Identify which cell holds the provided text, then report its (X, Y) central coordinate. 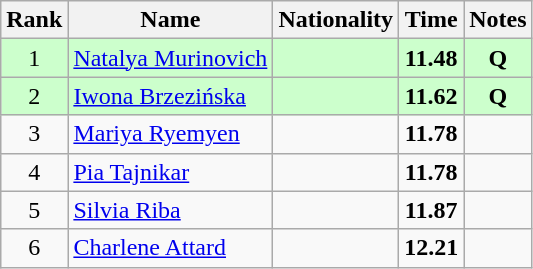
11.87 (432, 210)
Natalya Murinovich (170, 58)
11.62 (432, 96)
5 (34, 210)
1 (34, 58)
Rank (34, 20)
Mariya Ryemyen (170, 134)
12.21 (432, 248)
Charlene Attard (170, 248)
11.48 (432, 58)
6 (34, 248)
Nationality (336, 20)
Time (432, 20)
Iwona Brzezińska (170, 96)
Notes (498, 20)
2 (34, 96)
Pia Tajnikar (170, 172)
4 (34, 172)
Silvia Riba (170, 210)
3 (34, 134)
Name (170, 20)
